Pinpoint the cell where the given text exists, returning its (X, Y) midpoint coordinate. 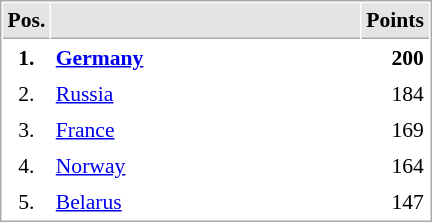
147 (396, 201)
184 (396, 93)
169 (396, 129)
France (206, 129)
Pos. (26, 21)
Points (396, 21)
1. (26, 57)
Russia (206, 93)
164 (396, 165)
2. (26, 93)
200 (396, 57)
4. (26, 165)
Norway (206, 165)
Belarus (206, 201)
3. (26, 129)
Germany (206, 57)
5. (26, 201)
